Search for the cell housing the specified text and yield its (X, Y) center coordinate. 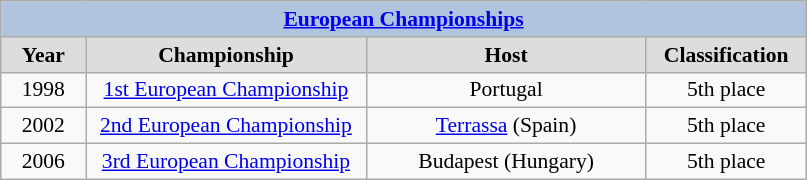
Budapest (Hungary) (506, 162)
Terrassa (Spain) (506, 126)
2002 (44, 126)
2nd European Championship (226, 126)
2006 (44, 162)
Year (44, 55)
1st European Championship (226, 90)
1998 (44, 90)
Portugal (506, 90)
European Championships (404, 19)
3rd European Championship (226, 162)
Host (506, 55)
Championship (226, 55)
Classification (726, 55)
